Identify which cell holds the provided text, then report its (x, y) central coordinate. 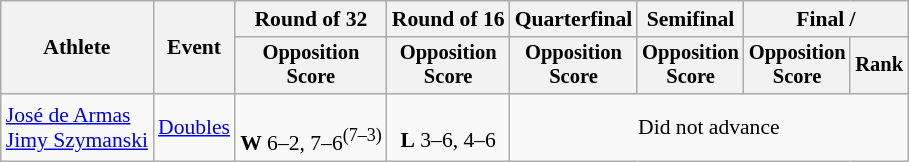
L 3–6, 4–6 (448, 128)
José de ArmasJimy Szymanski (77, 128)
Did not advance (709, 128)
Athlete (77, 48)
Round of 16 (448, 19)
Rank (879, 66)
Semifinal (690, 19)
Round of 32 (311, 19)
Final / (826, 19)
Event (194, 48)
Quarterfinal (574, 19)
W 6–2, 7–6(7–3) (311, 128)
Doubles (194, 128)
